Return (X, Y) of the center of cell containing provided text 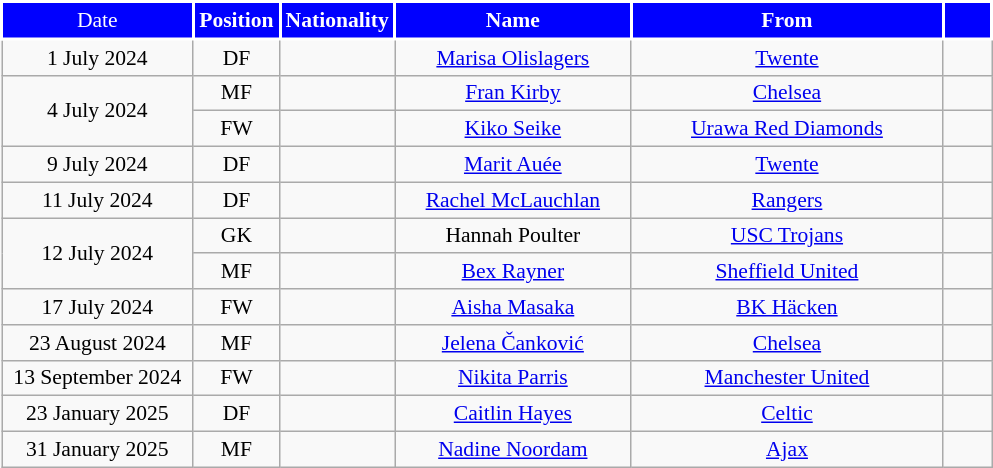
Urawa Red Diamonds (787, 129)
Rangers (787, 200)
Aisha Masaka (514, 307)
Marit Auée (514, 165)
Position (236, 20)
Nadine Noordam (514, 450)
Bex Rayner (514, 272)
USC Trojans (787, 236)
4 July 2024 (98, 110)
BK Häcken (787, 307)
Nationality (338, 20)
Rachel McLauchlan (514, 200)
Fran Kirby (514, 93)
13 September 2024 (98, 378)
Hannah Poulter (514, 236)
Caitlin Hayes (514, 414)
11 July 2024 (98, 200)
Celtic (787, 414)
12 July 2024 (98, 254)
GK (236, 236)
Name (514, 20)
Jelena Čanković (514, 343)
Date (98, 20)
Ajax (787, 450)
Manchester United (787, 378)
9 July 2024 (98, 165)
Kiko Seike (514, 129)
Sheffield United (787, 272)
23 August 2024 (98, 343)
Marisa Olislagers (514, 57)
31 January 2025 (98, 450)
Nikita Parris (514, 378)
17 July 2024 (98, 307)
From (787, 20)
23 January 2025 (98, 414)
1 July 2024 (98, 57)
